Provide the [x, y] coordinate of the cell's center where the given text is located.  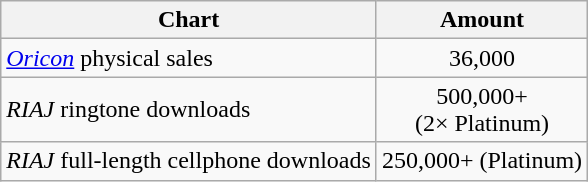
RIAJ full-length cellphone downloads [189, 161]
Amount [482, 20]
500,000+ (2× Platinum) [482, 110]
Chart [189, 20]
36,000 [482, 58]
Oricon physical sales [189, 58]
250,000+ (Platinum) [482, 161]
RIAJ ringtone downloads [189, 110]
